Locate the cell with the specified text and output its [X, Y] center coordinate. 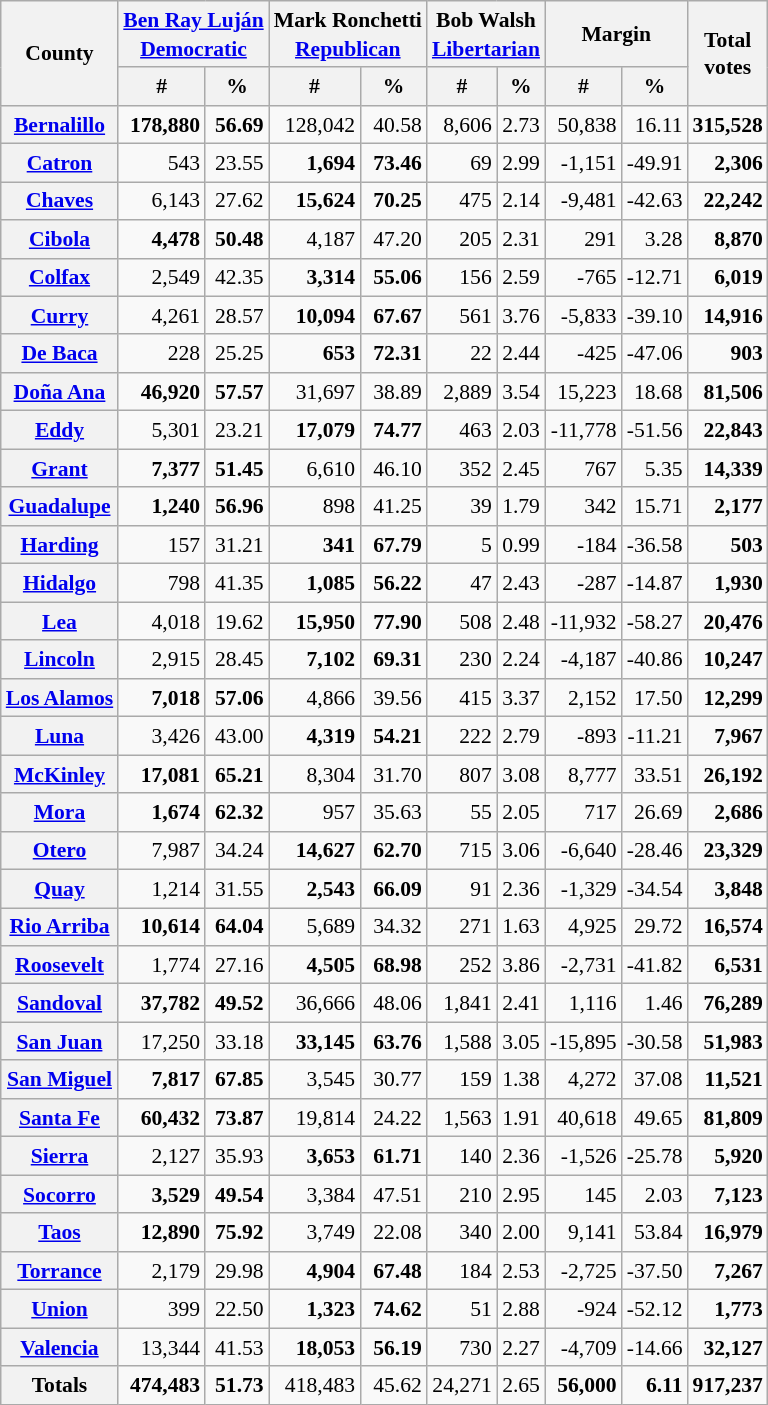
76,289 [728, 1003]
159 [462, 1080]
Otero [60, 850]
Catron [60, 163]
66.09 [394, 889]
1,240 [162, 507]
1.91 [521, 1118]
30.77 [394, 1080]
205 [462, 239]
48.06 [394, 1003]
19.62 [237, 621]
15,223 [584, 392]
40.58 [394, 125]
39.56 [394, 698]
2.27 [521, 1347]
8,777 [584, 774]
8,870 [728, 239]
2.44 [521, 354]
13,344 [162, 1347]
18.68 [655, 392]
60,432 [162, 1118]
56,000 [584, 1385]
51.73 [237, 1385]
-11.21 [655, 736]
230 [462, 659]
54.21 [394, 736]
Quay [60, 889]
898 [314, 507]
-184 [584, 545]
178,880 [162, 125]
37,782 [162, 1003]
-36.58 [655, 545]
-25.78 [655, 1156]
25.25 [237, 354]
-34.54 [655, 889]
38.89 [394, 392]
399 [162, 1309]
291 [584, 239]
7,018 [162, 698]
1.38 [521, 1080]
-2,731 [584, 965]
17.50 [655, 698]
-37.50 [655, 1271]
47.20 [394, 239]
Guadalupe [60, 507]
73.87 [237, 1118]
26,192 [728, 774]
De Baca [60, 354]
3.06 [521, 850]
1.63 [521, 927]
27.62 [237, 201]
34.32 [394, 927]
Santa Fe [60, 1118]
50.48 [237, 239]
342 [584, 507]
23,329 [728, 850]
340 [462, 1233]
75.92 [237, 1233]
7,102 [314, 659]
56.22 [394, 583]
49.54 [237, 1194]
Bernalillo [60, 125]
3,749 [314, 1233]
1.46 [655, 1003]
7,817 [162, 1080]
1,674 [162, 812]
Lincoln [60, 659]
1,694 [314, 163]
24,271 [462, 1385]
917,237 [728, 1385]
717 [584, 812]
Valencia [60, 1347]
Totals [60, 1385]
73.46 [394, 163]
5,301 [162, 430]
128,042 [314, 125]
156 [462, 277]
5,920 [728, 1156]
29.72 [655, 927]
37.08 [655, 1080]
16,979 [728, 1233]
807 [462, 774]
6,610 [314, 468]
-15,895 [584, 1041]
65.21 [237, 774]
Hidalgo [60, 583]
228 [162, 354]
-30.58 [655, 1041]
184 [462, 1271]
47.51 [394, 1194]
67.85 [237, 1080]
35.63 [394, 812]
-6,640 [584, 850]
74.62 [394, 1309]
4,018 [162, 621]
Curry [60, 316]
503 [728, 545]
653 [314, 354]
2.41 [521, 1003]
3,384 [314, 1194]
15,950 [314, 621]
Eddy [60, 430]
-5,833 [584, 316]
68.98 [394, 965]
463 [462, 430]
7,123 [728, 1194]
27.16 [237, 965]
1,563 [462, 1118]
22.50 [237, 1309]
16.11 [655, 125]
40,618 [584, 1118]
767 [584, 468]
18,053 [314, 1347]
2.99 [521, 163]
-4,709 [584, 1347]
4,904 [314, 1271]
2.95 [521, 1194]
5 [462, 545]
Socorro [60, 1194]
1,116 [584, 1003]
Mora [60, 812]
81,809 [728, 1118]
12,299 [728, 698]
22 [462, 354]
Union [60, 1309]
49.52 [237, 1003]
6,143 [162, 201]
62.70 [394, 850]
-40.86 [655, 659]
Roosevelt [60, 965]
55.06 [394, 277]
145 [584, 1194]
4,187 [314, 239]
17,081 [162, 774]
2.65 [521, 1385]
20,476 [728, 621]
67.67 [394, 316]
26.69 [655, 812]
81,506 [728, 392]
2,686 [728, 812]
77.90 [394, 621]
Sierra [60, 1156]
2.48 [521, 621]
3.05 [521, 1041]
33,145 [314, 1041]
903 [728, 354]
3,529 [162, 1194]
415 [462, 698]
41.25 [394, 507]
418,483 [314, 1385]
46,920 [162, 392]
4,505 [314, 965]
Chaves [60, 201]
-47.06 [655, 354]
70.25 [394, 201]
2,543 [314, 889]
1,214 [162, 889]
63.76 [394, 1041]
Luna [60, 736]
352 [462, 468]
2.43 [521, 583]
6,531 [728, 965]
67.48 [394, 1271]
3.86 [521, 965]
3,314 [314, 277]
51.45 [237, 468]
222 [462, 736]
29.98 [237, 1271]
22,242 [728, 201]
56.19 [394, 1347]
Lea [60, 621]
72.31 [394, 354]
Mark RonchettiRepublican [348, 34]
County [60, 53]
-52.12 [655, 1309]
24.22 [394, 1118]
14,627 [314, 850]
3.54 [521, 392]
2.59 [521, 277]
35.93 [237, 1156]
51,983 [728, 1041]
34.24 [237, 850]
91 [462, 889]
1,085 [314, 583]
341 [314, 545]
61.71 [394, 1156]
2,177 [728, 507]
57.06 [237, 698]
49.65 [655, 1118]
561 [462, 316]
3,848 [728, 889]
33.18 [237, 1041]
-893 [584, 736]
Rio Arriba [60, 927]
Colfax [60, 277]
2,306 [728, 163]
23.21 [237, 430]
Totalvotes [728, 53]
1,841 [462, 1003]
8,606 [462, 125]
28.45 [237, 659]
10,614 [162, 927]
5.35 [655, 468]
3,653 [314, 1156]
6.11 [655, 1385]
2,915 [162, 659]
475 [462, 201]
14,916 [728, 316]
1.79 [521, 507]
-1,329 [584, 889]
157 [162, 545]
1,323 [314, 1309]
31.55 [237, 889]
69.31 [394, 659]
508 [462, 621]
San Juan [60, 1041]
8,304 [314, 774]
19,814 [314, 1118]
2,889 [462, 392]
31.21 [237, 545]
730 [462, 1347]
-49.91 [655, 163]
-287 [584, 583]
-14.87 [655, 583]
315,528 [728, 125]
2.53 [521, 1271]
22,843 [728, 430]
2.79 [521, 736]
-924 [584, 1309]
17,079 [314, 430]
210 [462, 1194]
3.76 [521, 316]
4,261 [162, 316]
2,549 [162, 277]
28.57 [237, 316]
6,019 [728, 277]
43.00 [237, 736]
-1,526 [584, 1156]
5,689 [314, 927]
543 [162, 163]
-11,932 [584, 621]
22.08 [394, 1233]
4,272 [584, 1080]
2,127 [162, 1156]
Bob WalshLibertarian [486, 34]
252 [462, 965]
4,866 [314, 698]
7,267 [728, 1271]
1,930 [728, 583]
41.35 [237, 583]
1,773 [728, 1309]
41.53 [237, 1347]
2.73 [521, 125]
715 [462, 850]
474,483 [162, 1385]
16,574 [728, 927]
31,697 [314, 392]
-51.56 [655, 430]
56.96 [237, 507]
46.10 [394, 468]
798 [162, 583]
-11,778 [584, 430]
55 [462, 812]
10,247 [728, 659]
-58.27 [655, 621]
57.57 [237, 392]
42.35 [237, 277]
2.88 [521, 1309]
74.77 [394, 430]
17,250 [162, 1041]
9,141 [584, 1233]
15.71 [655, 507]
2.45 [521, 468]
Grant [60, 468]
33.51 [655, 774]
-425 [584, 354]
14,339 [728, 468]
140 [462, 1156]
2.31 [521, 239]
957 [314, 812]
50,838 [584, 125]
Taos [60, 1233]
7,377 [162, 468]
67.79 [394, 545]
2.05 [521, 812]
-1,151 [584, 163]
56.69 [237, 125]
10,094 [314, 316]
36,666 [314, 1003]
23.55 [237, 163]
11,521 [728, 1080]
2.24 [521, 659]
271 [462, 927]
Doña Ana [60, 392]
45.62 [394, 1385]
Cibola [60, 239]
3,545 [314, 1080]
Los Alamos [60, 698]
-12.71 [655, 277]
2,179 [162, 1271]
4,925 [584, 927]
7,967 [728, 736]
-42.63 [655, 201]
7,987 [162, 850]
McKinley [60, 774]
Ben Ray LujánDemocratic [193, 34]
3.08 [521, 774]
1,774 [162, 965]
62.32 [237, 812]
39 [462, 507]
53.84 [655, 1233]
15,624 [314, 201]
64.04 [237, 927]
-9,481 [584, 201]
-41.82 [655, 965]
-4,187 [584, 659]
-39.10 [655, 316]
Sandoval [60, 1003]
2,152 [584, 698]
1,588 [462, 1041]
-765 [584, 277]
0.99 [521, 545]
2.00 [521, 1233]
3.28 [655, 239]
Margin [616, 34]
69 [462, 163]
-2,725 [584, 1271]
3,426 [162, 736]
12,890 [162, 1233]
47 [462, 583]
51 [462, 1309]
4,319 [314, 736]
32,127 [728, 1347]
31.70 [394, 774]
2.14 [521, 201]
3.37 [521, 698]
San Miguel [60, 1080]
-28.46 [655, 850]
4,478 [162, 239]
Torrance [60, 1271]
-14.66 [655, 1347]
Harding [60, 545]
